Extract the [X, Y] coordinate from the center of the cell holding the provided text.  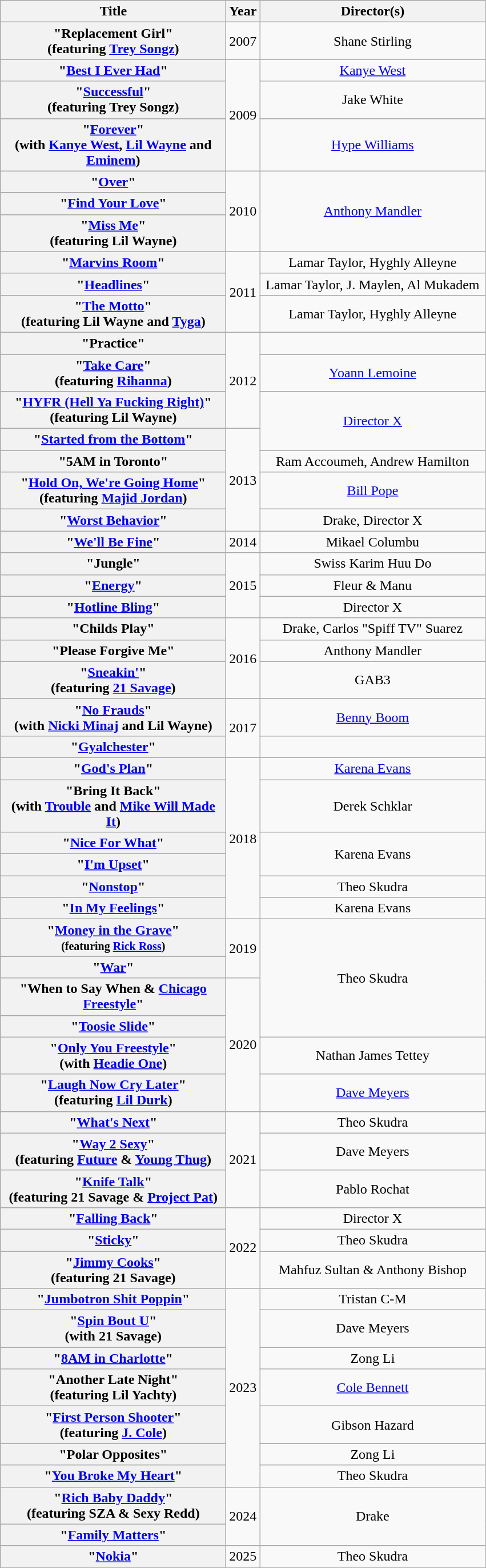
GAB3 [372, 680]
2017 [243, 728]
Hype Williams [372, 145]
"5AM in Toronto" [113, 461]
2010 [243, 212]
2013 [243, 480]
2023 [243, 1388]
"HYFR (Hell Ya Fucking Right)"(featuring Lil Wayne) [113, 410]
2016 [243, 659]
"Find Your Love" [113, 204]
"In My Feelings" [113, 908]
Lamar Taylor, J. Maylen, Al Mukadem [372, 284]
Title [113, 11]
"Hold On, We're Going Home"(featuring Majid Jordan) [113, 490]
"Successful"(featuring Trey Songz) [113, 99]
"Family Matters" [113, 1535]
"God's Plan" [113, 768]
"War" [113, 967]
2007 [243, 41]
2012 [243, 380]
Yoann Lemoine [372, 373]
"Falling Back" [113, 1218]
2022 [243, 1247]
"Jungle" [113, 564]
"Gyalchester" [113, 747]
"Way 2 Sexy"(featuring Future & Young Thug) [113, 1151]
"Miss Me"(featuring Lil Wayne) [113, 233]
"Started from the Bottom" [113, 440]
"Jimmy Cooks"(featuring 21 Savage) [113, 1269]
"Polar Opposites" [113, 1454]
2009 [243, 115]
"Hotline Bling" [113, 607]
Derek Schklar [372, 806]
Swiss Karim Huu Do [372, 564]
"Another Late Night"(featuring Lil Yachty) [113, 1388]
2011 [243, 292]
"Best I Ever Had" [113, 70]
Cole Bennett [372, 1388]
Bill Pope [372, 490]
Shane Stirling [372, 41]
Pablo Rochat [372, 1189]
"Childs Play" [113, 629]
"Jumbotron Shit Poppin" [113, 1299]
"First Person Shooter"(featuring J. Cole) [113, 1425]
"Replacement Girl"(featuring Trey Songz) [113, 41]
Mikael Columbu [372, 542]
"Energy" [113, 585]
2025 [243, 1557]
Tristan C-M [372, 1299]
"We'll Be Fine" [113, 542]
"Money in the Grave"(featuring Rick Ross) [113, 937]
2024 [243, 1516]
"Sneakin'"(featuring 21 Savage) [113, 680]
Drake [372, 1516]
"Bring It Back"(with Trouble and Mike Will Made It) [113, 806]
Director(s) [372, 11]
"Nonstop" [113, 887]
"You Broke My Heart" [113, 1476]
Nathan James Tettey [372, 1055]
"Sticky" [113, 1240]
"Headlines" [113, 284]
"Marvins Room" [113, 262]
Drake, Carlos "Spiff TV" Suarez [372, 629]
Fleur & Manu [372, 585]
Mahfuz Sultan & Anthony Bishop [372, 1269]
2014 [243, 542]
"No Frauds"(with Nicki Minaj and Lil Wayne) [113, 717]
"8AM in Charlotte" [113, 1358]
"When to Say When & Chicago Freestyle" [113, 997]
"Laugh Now Cry Later"(featuring Lil Durk) [113, 1093]
"Nice For What" [113, 843]
"What's Next" [113, 1122]
2019 [243, 949]
2020 [243, 1045]
"I'm Upset" [113, 865]
"Spin Bout U"(with 21 Savage) [113, 1328]
2015 [243, 585]
Year [243, 11]
Benny Boom [372, 717]
"Over" [113, 182]
"Please Forgive Me" [113, 651]
"Forever"(with Kanye West, Lil Wayne and Eminem) [113, 145]
"Rich Baby Daddy"(featuring SZA & Sexy Redd) [113, 1506]
2021 [243, 1159]
"Take Care"(featuring Rihanna) [113, 373]
"Practice" [113, 343]
"The Motto"(featuring Lil Wayne and Tyga) [113, 313]
"Only You Freestyle"(with Headie One) [113, 1055]
"Nokia" [113, 1557]
"Worst Behavior" [113, 520]
"Knife Talk"(featuring 21 Savage & Project Pat) [113, 1189]
Drake, Director X [372, 520]
2018 [243, 838]
Jake White [372, 99]
Ram Accoumeh, Andrew Hamilton [372, 461]
Kanye West [372, 70]
"Toosie Slide" [113, 1026]
Gibson Hazard [372, 1425]
